Detect which cell encompasses the target text, then output its [X, Y] center coordinate. 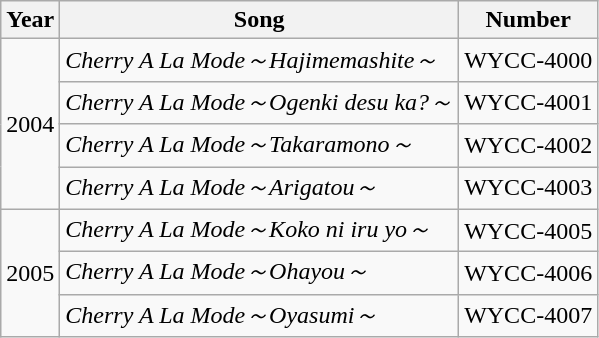
2004 [30, 124]
Cherry A La Mode～Takaramono～ [260, 146]
Cherry A La Mode～Arigatou～ [260, 188]
WYCC-4002 [528, 146]
Number [528, 20]
Cherry A La Mode～Oyasumi～ [260, 316]
WYCC-4007 [528, 316]
Cherry A La Mode～Hajimemashite～ [260, 60]
Song [260, 20]
WYCC-4001 [528, 102]
2005 [30, 273]
Year [30, 20]
WYCC-4000 [528, 60]
Cherry A La Mode～Koko ni iru yo～ [260, 230]
Cherry A La Mode～Ogenki desu ka?～ [260, 102]
Cherry A La Mode～Ohayou～ [260, 274]
WYCC-4003 [528, 188]
WYCC-4006 [528, 274]
WYCC-4005 [528, 230]
